For the text-containing cell, return its midpoint in [x, y] coordinate format. 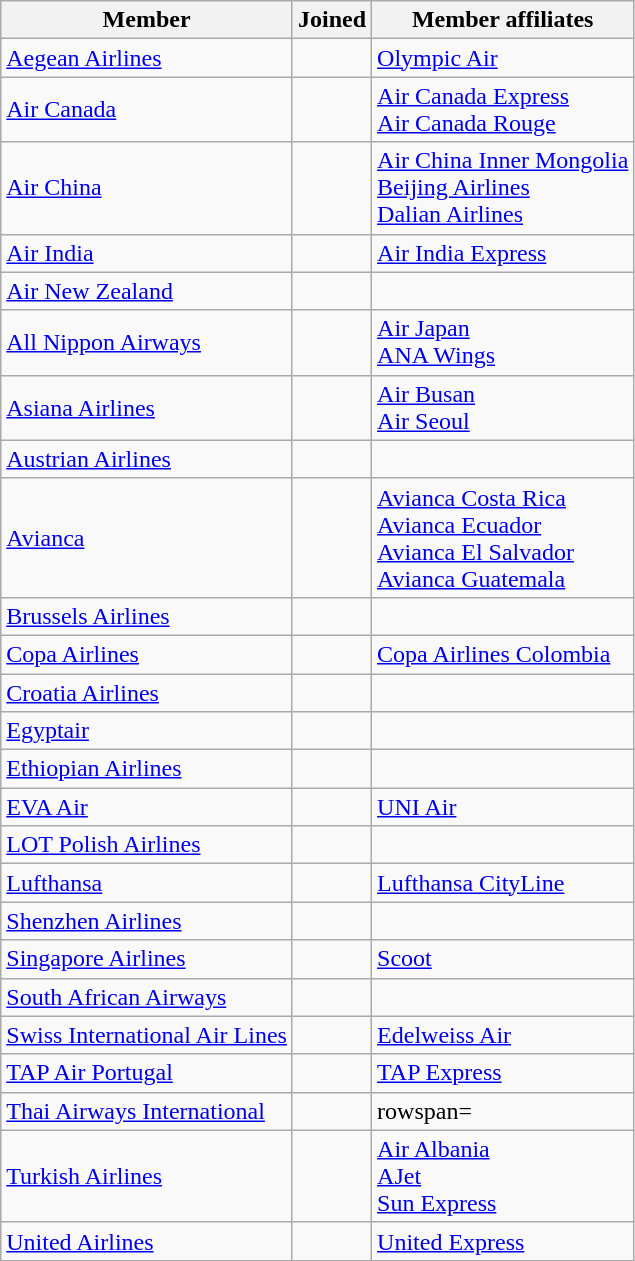
TAP Air Portugal [147, 1073]
United Airlines [147, 1241]
Ethiopian Airlines [147, 769]
Member affiliates [503, 20]
Aegean Airlines [147, 58]
Lufthansa CityLine [503, 883]
Copa Airlines Colombia [503, 654]
Olympic Air [503, 58]
Egyptair [147, 731]
Air Busan Air Seoul [503, 408]
Air China [147, 188]
Air India Express [503, 253]
TAP Express [503, 1073]
All Nippon Airways [147, 342]
Avianca Costa Rica Avianca Ecuador Avianca El Salvador Avianca Guatemala [503, 538]
Shenzhen Airlines [147, 921]
Copa Airlines [147, 654]
Air Canada [147, 110]
South African Airways [147, 997]
Thai Airways International [147, 1111]
Scoot [503, 959]
Brussels Airlines [147, 616]
Austrian Airlines [147, 459]
Swiss International Air Lines [147, 1035]
Air New Zealand [147, 291]
Edelweiss Air [503, 1035]
Air Japan ANA Wings [503, 342]
Turkish Airlines [147, 1176]
Air Canada Express Air Canada Rouge [503, 110]
Asiana Airlines [147, 408]
Croatia Airlines [147, 693]
rowspan= [503, 1111]
Lufthansa [147, 883]
Air India [147, 253]
LOT Polish Airlines [147, 845]
Member [147, 20]
Joined [332, 20]
Avianca [147, 538]
Air Albania AJet Sun Express [503, 1176]
EVA Air [147, 807]
Air China Inner Mongolia Beijing Airlines Dalian Airlines [503, 188]
UNI Air [503, 807]
United Express [503, 1241]
Singapore Airlines [147, 959]
